Provide the (x, y) coordinate of the cell's center where the given text is located.  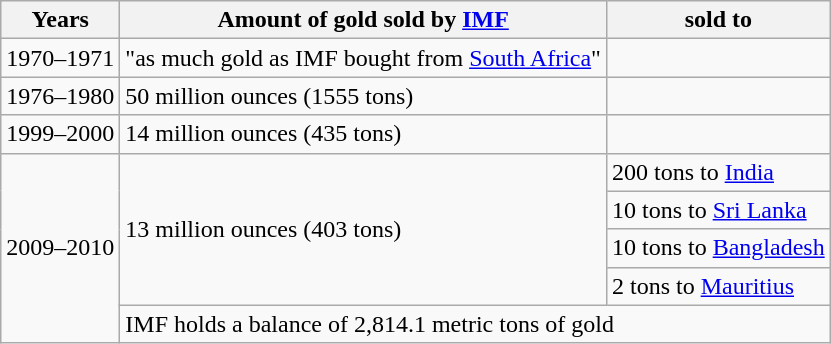
IMF holds a balance of 2,814.1 metric tons of gold (475, 324)
sold to (718, 20)
10 tons to Sri Lanka (718, 210)
2 tons to Mauritius (718, 286)
13 million ounces (403 tons) (364, 229)
50 million ounces (1555 tons) (364, 96)
200 tons to India (718, 172)
1999–2000 (60, 134)
"as much gold as IMF bought from South Africa" (364, 58)
Amount of gold sold by IMF (364, 20)
2009–2010 (60, 248)
10 tons to Bangladesh (718, 248)
14 million ounces (435 tons) (364, 134)
1970–1971 (60, 58)
Years (60, 20)
1976–1980 (60, 96)
